Capture the cell that displays the provided text and extract its [X, Y] central coordinate. 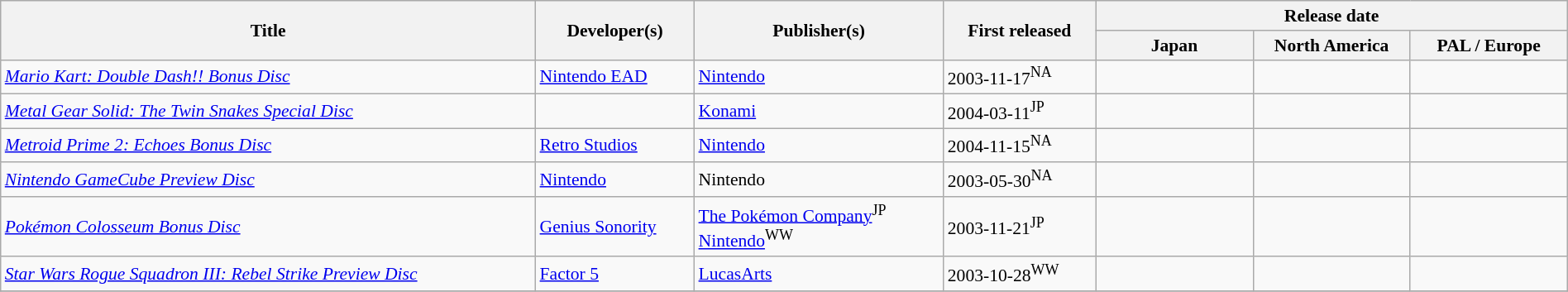
LucasArts [819, 273]
The Pokémon CompanyJPNintendoWW [819, 227]
Retro Studios [615, 146]
Mario Kart: Double Dash!! Bonus Disc [268, 76]
2003-11-17NA [1020, 76]
PAL / Europe [1489, 45]
2004-03-11JP [1020, 111]
Publisher(s) [819, 30]
2003-05-30NA [1020, 179]
North America [1331, 45]
2004-11-15NA [1020, 146]
2003-11-21JP [1020, 227]
Title [268, 30]
Japan [1174, 45]
First released [1020, 30]
Genius Sonority [615, 227]
Pokémon Colosseum Bonus Disc [268, 227]
Developer(s) [615, 30]
Nintendo EAD [615, 76]
2003-10-28WW [1020, 273]
Metal Gear Solid: The Twin Snakes Special Disc [268, 111]
Konami [819, 111]
Nintendo GameCube Preview Disc [268, 179]
Star Wars Rogue Squadron III: Rebel Strike Preview Disc [268, 273]
Metroid Prime 2: Echoes Bonus Disc [268, 146]
Factor 5 [615, 273]
Release date [1331, 16]
